Capture the cell that displays the provided text and extract its [x, y] central coordinate. 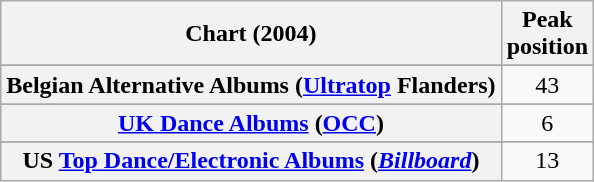
Chart (2004) [251, 34]
6 [547, 123]
US Top Dance/Electronic Albums (Billboard) [251, 161]
Belgian Alternative Albums (Ultratop Flanders) [251, 85]
13 [547, 161]
43 [547, 85]
UK Dance Albums (OCC) [251, 123]
Peakposition [547, 34]
